Scan for the cell matching the given text and deliver its (x, y) coordinate at center. 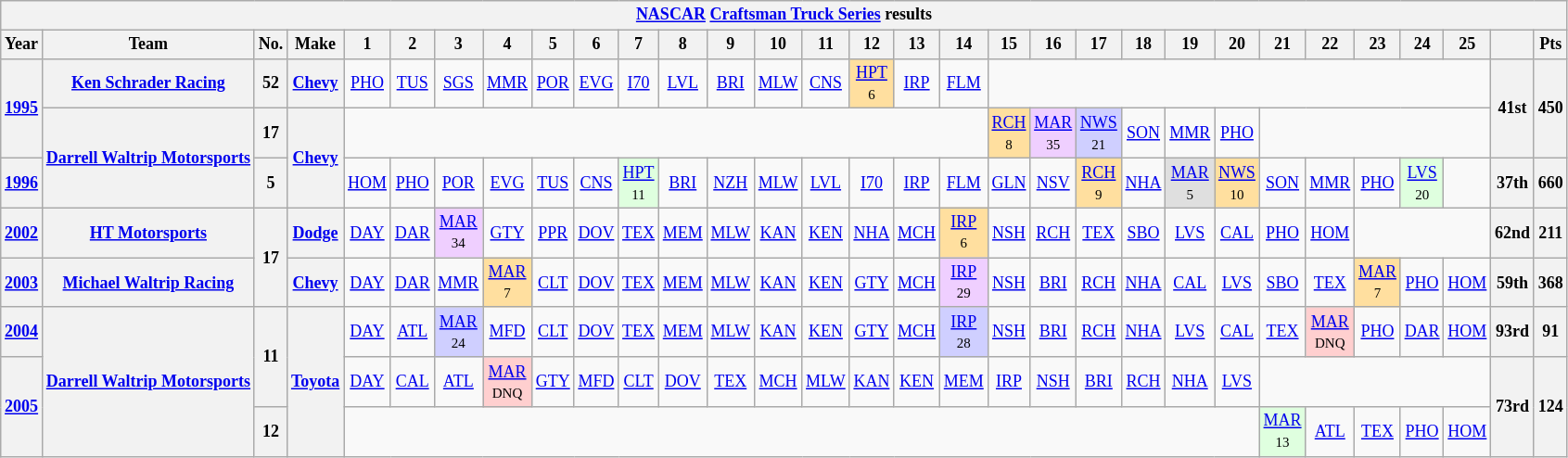
MAR35 (1053, 134)
2003 (22, 283)
MAR13 (1282, 432)
HPT11 (639, 183)
GLN (1009, 183)
10 (777, 45)
21 (1282, 45)
PPR (553, 233)
Michael Waltrip Racing (148, 283)
1 (367, 45)
41st (1513, 108)
Make (315, 45)
2005 (22, 406)
HPT6 (872, 83)
62nd (1513, 233)
NZH (731, 183)
93rd (1513, 332)
Pts (1550, 45)
660 (1550, 183)
SGS (458, 83)
16 (1053, 45)
22 (1330, 45)
73rd (1513, 406)
7 (639, 45)
Dodge (315, 233)
LVS20 (1422, 183)
37th (1513, 183)
368 (1550, 283)
Ken Schrader Racing (148, 83)
1995 (22, 108)
6 (596, 45)
IRP28 (963, 332)
59th (1513, 283)
1996 (22, 183)
NWS21 (1100, 134)
25 (1467, 45)
IRP29 (963, 283)
2 (412, 45)
2002 (22, 233)
Toyota (315, 382)
15 (1009, 45)
3 (458, 45)
124 (1550, 406)
RCH8 (1009, 134)
MAR5 (1191, 183)
Team (148, 45)
20 (1237, 45)
14 (963, 45)
RCH9 (1100, 183)
NASCAR Craftsman Truck Series results (784, 15)
52 (271, 83)
MAR34 (458, 233)
13 (917, 45)
18 (1143, 45)
8 (682, 45)
24 (1422, 45)
IRP6 (963, 233)
450 (1550, 108)
9 (731, 45)
211 (1550, 233)
MAR24 (458, 332)
2004 (22, 332)
HT Motorsports (148, 233)
19 (1191, 45)
91 (1550, 332)
NWS10 (1237, 183)
NSV (1053, 183)
23 (1378, 45)
No. (271, 45)
4 (508, 45)
Year (22, 45)
